Output the [x, y] coordinate of the center of the cell containing the given text.  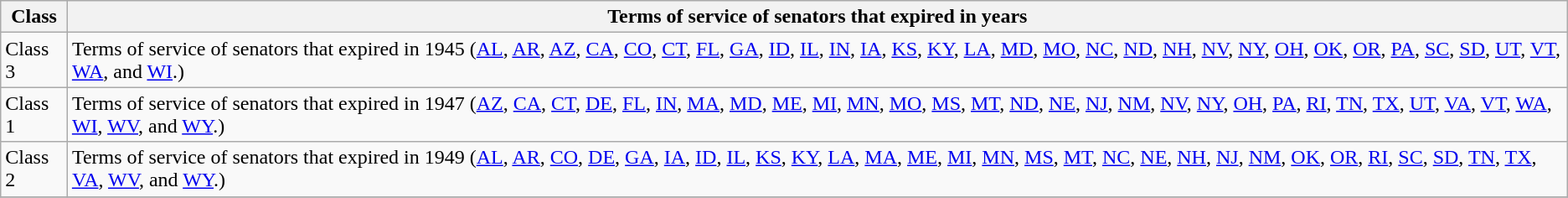
Class 2 [34, 169]
Class 1 [34, 114]
Class [34, 17]
Terms of service of senators that expired in years [818, 17]
Class 3 [34, 60]
